For the text-containing cell, return its midpoint in (x, y) coordinate format. 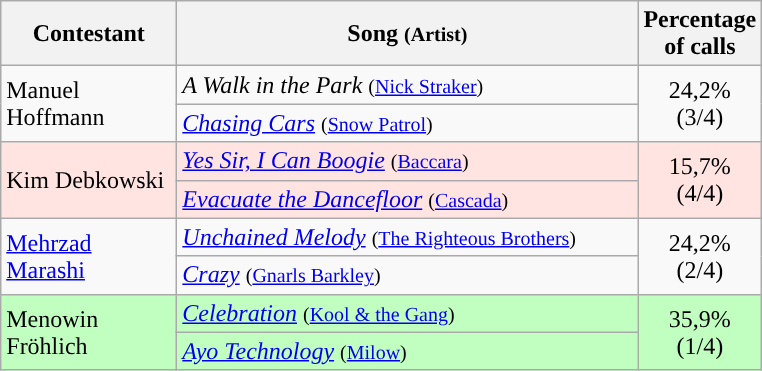
Song (Artist) (408, 34)
Kim Debkowski (89, 180)
Contestant (89, 34)
Mehrzad Marashi (89, 256)
Manuel Hoffmann (89, 104)
Menowin Fröhlich (89, 332)
24,2% (2/4) (700, 256)
24,2% (3/4) (700, 104)
15,7% (4/4) (700, 180)
Evacuate the Dancefloor (Cascada) (408, 199)
Unchained Melody (The Righteous Brothers) (408, 237)
Celebration (Kool & the Gang) (408, 313)
Ayo Technology (Milow) (408, 351)
Yes Sir, I Can Boogie (Baccara) (408, 161)
Crazy (Gnarls Barkley) (408, 275)
Percentage of calls (700, 34)
35,9% (1/4) (700, 332)
A Walk in the Park (Nick Straker) (408, 85)
Chasing Cars (Snow Patrol) (408, 123)
